Search for the cell housing the specified text and yield its (x, y) center coordinate. 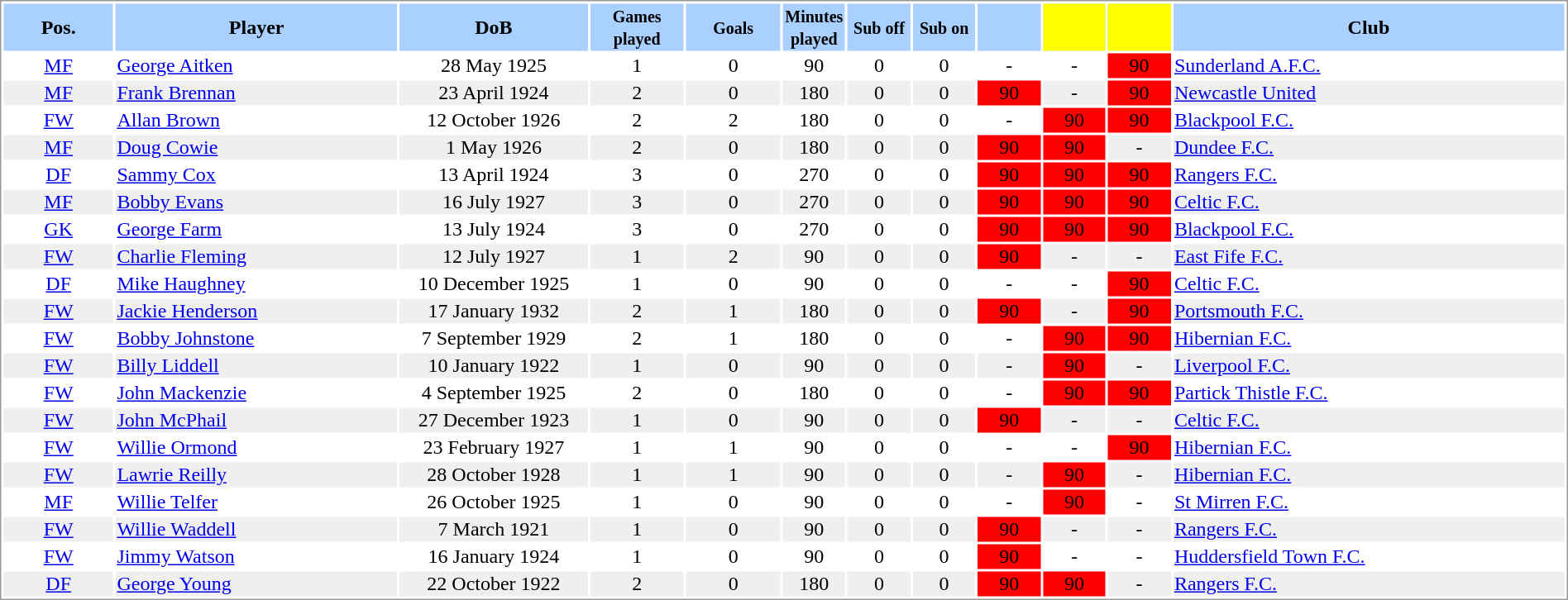
Gamesplayed (637, 26)
Minutesplayed (814, 26)
1 May 1926 (493, 148)
Partick Thistle F.C. (1368, 393)
Dundee F.C. (1368, 148)
23 April 1924 (493, 93)
10 December 1925 (493, 283)
Player (256, 26)
Sub on (944, 26)
Frank Brennan (256, 93)
Portsmouth F.C. (1368, 312)
26 October 1925 (493, 502)
George Aitken (256, 65)
28 May 1925 (493, 65)
13 April 1924 (493, 174)
St Mirren F.C. (1368, 502)
Billy Liddell (256, 366)
Doug Cowie (256, 148)
Sammy Cox (256, 174)
12 October 1926 (493, 120)
Goals (734, 26)
Bobby Evans (256, 202)
23 February 1927 (493, 447)
7 March 1921 (493, 530)
Sunderland A.F.C. (1368, 65)
17 January 1932 (493, 312)
13 July 1924 (493, 229)
7 September 1929 (493, 338)
George Farm (256, 229)
George Young (256, 584)
East Fife F.C. (1368, 257)
22 October 1922 (493, 584)
Liverpool F.C. (1368, 366)
GK (58, 229)
Jimmy Watson (256, 556)
Jackie Henderson (256, 312)
DoB (493, 26)
4 September 1925 (493, 393)
Sub off (879, 26)
Club (1368, 26)
16 July 1927 (493, 202)
10 January 1922 (493, 366)
Willie Ormond (256, 447)
John McPhail (256, 421)
Bobby Johnstone (256, 338)
Lawrie Reilly (256, 475)
Newcastle United (1368, 93)
Willie Waddell (256, 530)
27 December 1923 (493, 421)
12 July 1927 (493, 257)
Huddersfield Town F.C. (1368, 556)
John Mackenzie (256, 393)
Charlie Fleming (256, 257)
16 January 1924 (493, 556)
Pos. (58, 26)
Mike Haughney (256, 283)
28 October 1928 (493, 475)
Allan Brown (256, 120)
Willie Telfer (256, 502)
